Determine the [x, y] coordinate at the center of the cell enclosing the given text.  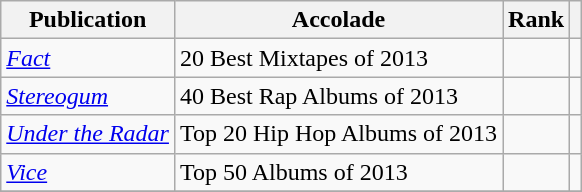
Top 20 Hip Hop Albums of 2013 [338, 134]
Rank [536, 20]
Vice [88, 172]
Stereogum [88, 96]
Fact [88, 58]
Under the Radar [88, 134]
Publication [88, 20]
Top 50 Albums of 2013 [338, 172]
Accolade [338, 20]
20 Best Mixtapes of 2013 [338, 58]
40 Best Rap Albums of 2013 [338, 96]
